Output the (x, y) coordinate of the center of the cell containing the given text.  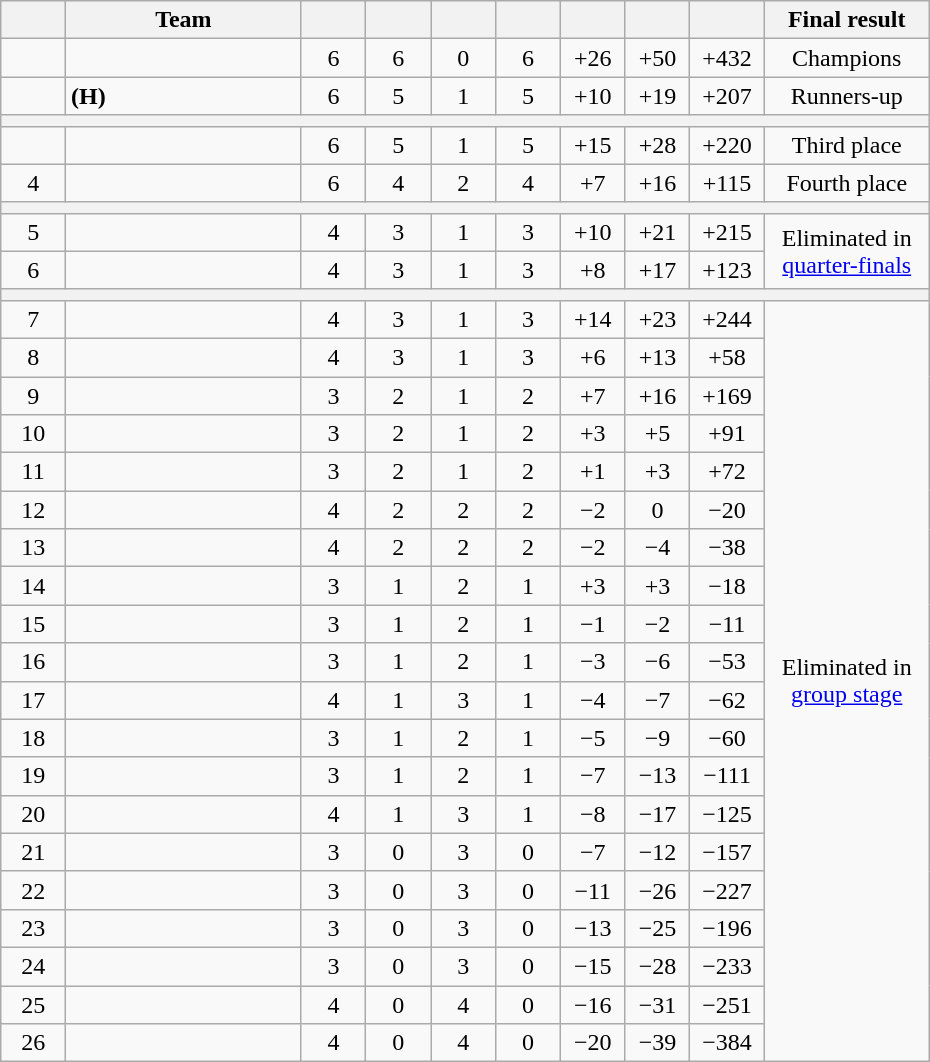
26 (34, 1043)
−1 (592, 624)
+215 (727, 232)
+244 (727, 319)
−9 (658, 738)
11 (34, 472)
13 (34, 548)
Fourth place (846, 183)
+432 (727, 58)
+26 (592, 58)
17 (34, 700)
−125 (727, 814)
+220 (727, 145)
−60 (727, 738)
−18 (727, 586)
+1 (592, 472)
−251 (727, 1005)
15 (34, 624)
7 (34, 319)
−8 (592, 814)
(H) (184, 96)
21 (34, 852)
−16 (592, 1005)
Runners-up (846, 96)
−5 (592, 738)
Eliminated in group stage (846, 680)
20 (34, 814)
+91 (727, 434)
18 (34, 738)
+123 (727, 270)
−26 (658, 890)
22 (34, 890)
Third place (846, 145)
−12 (658, 852)
+207 (727, 96)
+23 (658, 319)
−157 (727, 852)
16 (34, 662)
+14 (592, 319)
+8 (592, 270)
Final result (846, 20)
Champions (846, 58)
+5 (658, 434)
+17 (658, 270)
+169 (727, 395)
Team (184, 20)
+28 (658, 145)
−3 (592, 662)
−233 (727, 966)
−196 (727, 928)
12 (34, 510)
+21 (658, 232)
−39 (658, 1043)
8 (34, 357)
+72 (727, 472)
25 (34, 1005)
Eliminated in quarter-finals (846, 251)
−17 (658, 814)
24 (34, 966)
−31 (658, 1005)
−384 (727, 1043)
−111 (727, 776)
+115 (727, 183)
+15 (592, 145)
−28 (658, 966)
−62 (727, 700)
19 (34, 776)
10 (34, 434)
9 (34, 395)
−25 (658, 928)
+58 (727, 357)
−53 (727, 662)
−38 (727, 548)
+6 (592, 357)
−6 (658, 662)
+13 (658, 357)
23 (34, 928)
+19 (658, 96)
−15 (592, 966)
14 (34, 586)
−227 (727, 890)
+50 (658, 58)
